Pinpoint the cell where the given text exists, returning its [x, y] midpoint coordinate. 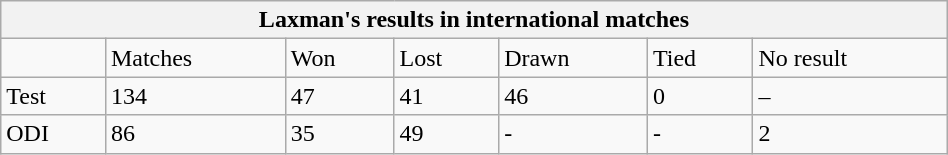
Laxman's results in international matches [474, 20]
46 [574, 96]
No result [850, 58]
Won [340, 58]
0 [700, 96]
Drawn [574, 58]
86 [195, 134]
134 [195, 96]
ODI [54, 134]
Matches [195, 58]
Lost [446, 58]
41 [446, 96]
35 [340, 134]
Tied [700, 58]
47 [340, 96]
2 [850, 134]
Test [54, 96]
49 [446, 134]
– [850, 96]
